Output the (X, Y) coordinate of the center of the cell containing the given text.  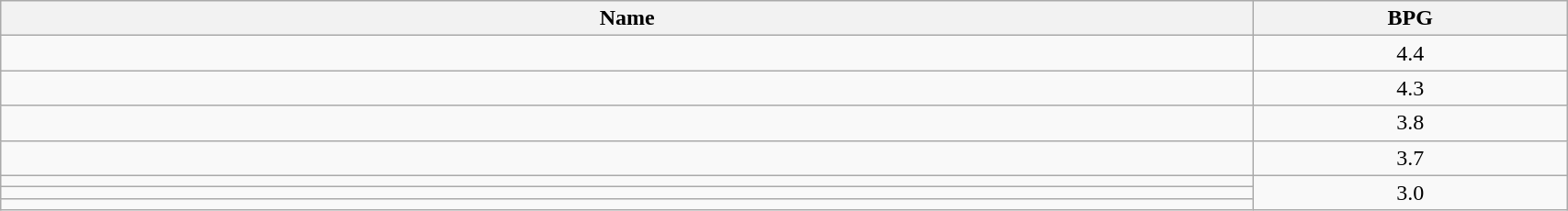
BPG (1411, 18)
3.0 (1411, 193)
3.8 (1411, 123)
4.3 (1411, 88)
4.4 (1411, 53)
3.7 (1411, 158)
Name (627, 18)
